Extract the (x, y) coordinate from the center of the cell holding the provided text.  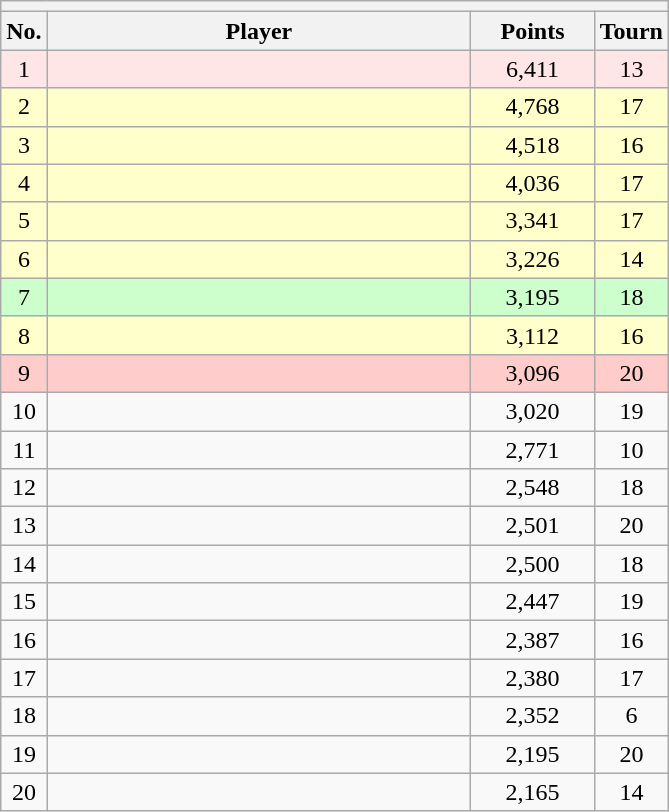
3 (24, 145)
2,352 (533, 716)
8 (24, 335)
3,096 (533, 373)
4,036 (533, 183)
2,771 (533, 449)
12 (24, 488)
3,195 (533, 297)
2,501 (533, 526)
2,500 (533, 564)
Points (533, 31)
2 (24, 107)
7 (24, 297)
2,195 (533, 754)
3,341 (533, 221)
2,165 (533, 792)
3,226 (533, 259)
4,768 (533, 107)
2,447 (533, 602)
6,411 (533, 69)
3,020 (533, 411)
No. (24, 31)
4 (24, 183)
4,518 (533, 145)
11 (24, 449)
3,112 (533, 335)
Tourn (631, 31)
9 (24, 373)
2,380 (533, 678)
2,548 (533, 488)
Player (259, 31)
1 (24, 69)
5 (24, 221)
2,387 (533, 640)
15 (24, 602)
